Determine the [X, Y] coordinate at the center of the cell enclosing the given text.  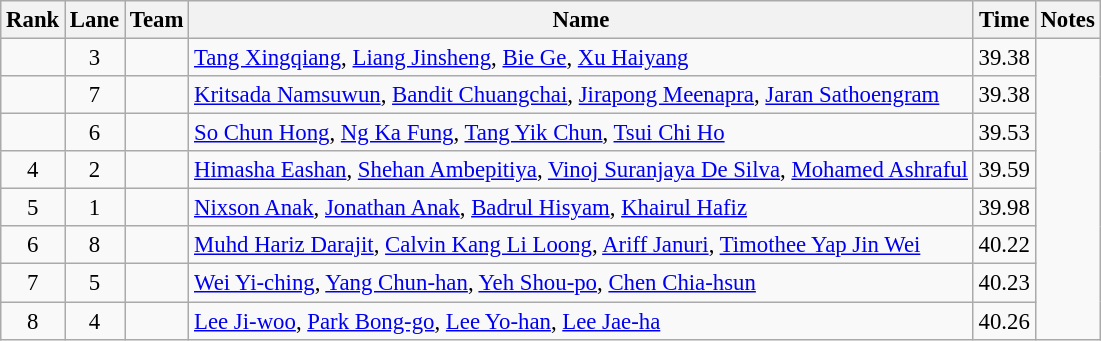
1 [95, 208]
Team [157, 20]
Muhd Hariz Darajit, Calvin Kang Li Loong, Ariff Januri, Timothee Yap Jin Wei [582, 245]
Lane [95, 20]
Time [1004, 20]
40.23 [1004, 283]
40.22 [1004, 245]
Wei Yi-ching, Yang Chun-han, Yeh Shou-po, Chen Chia-hsun [582, 283]
3 [95, 58]
2 [95, 170]
Kritsada Namsuwun, Bandit Chuangchai, Jirapong Meenapra, Jaran Sathoengram [582, 95]
So Chun Hong, Ng Ka Fung, Tang Yik Chun, Tsui Chi Ho [582, 133]
Tang Xingqiang, Liang Jinsheng, Bie Ge, Xu Haiyang [582, 58]
39.53 [1004, 133]
Rank [33, 20]
Name [582, 20]
Himasha Eashan, Shehan Ambepitiya, Vinoj Suranjaya De Silva, Mohamed Ashraful [582, 170]
39.98 [1004, 208]
Lee Ji-woo, Park Bong-go, Lee Yo-han, Lee Jae-ha [582, 321]
40.26 [1004, 321]
Nixson Anak, Jonathan Anak, Badrul Hisyam, Khairul Hafiz [582, 208]
Notes [1068, 20]
39.59 [1004, 170]
